For the text-containing cell, return its midpoint in [x, y] coordinate format. 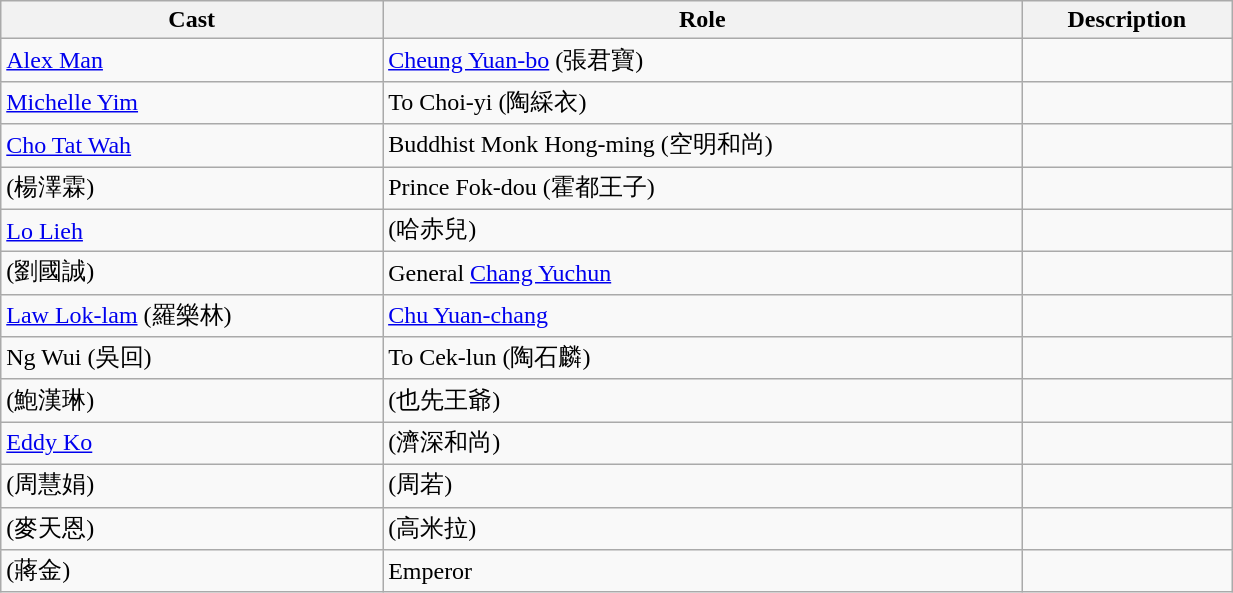
Description [1127, 20]
(周慧娟) [192, 486]
Alex Man [192, 60]
(麥天恩) [192, 528]
(劉國誠) [192, 274]
Ng Wui (吳回) [192, 358]
Prince Fok-dou (霍都王子) [702, 188]
Emperor [702, 572]
Role [702, 20]
General Chang Yuchun [702, 274]
Eddy Ko [192, 444]
(哈赤兒) [702, 230]
Law Lok-lam (羅樂林) [192, 316]
(蔣金) [192, 572]
(也先王爺) [702, 400]
To Cek-lun (陶石麟) [702, 358]
To Choi-yi (陶綵衣) [702, 102]
(高米拉) [702, 528]
Michelle Yim [192, 102]
Cast [192, 20]
(周若) [702, 486]
Cheung Yuan-bo (張君寶) [702, 60]
Buddhist Monk Hong-ming (空明和尚) [702, 146]
Cho Tat Wah [192, 146]
(濟深和尚) [702, 444]
(楊澤霖) [192, 188]
(鮑漢琳) [192, 400]
Lo Lieh [192, 230]
Chu Yuan-chang [702, 316]
